Return the (X, Y) coordinate for the center point of the cell that contains the specified text.  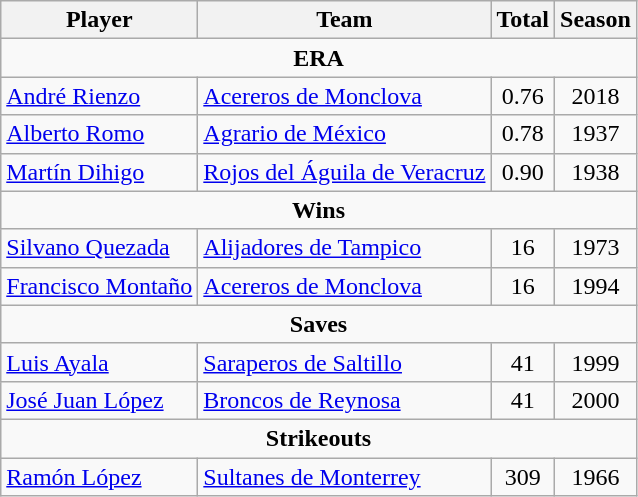
Total (523, 20)
Silvano Quezada (100, 248)
Ramón López (100, 477)
2018 (596, 96)
José Juan López (100, 400)
Alijadores de Tampico (344, 248)
Player (100, 20)
0.78 (523, 134)
André Rienzo (100, 96)
1938 (596, 172)
Saves (319, 324)
2000 (596, 400)
Rojos del Águila de Veracruz (344, 172)
0.90 (523, 172)
0.76 (523, 96)
Wins (319, 210)
1994 (596, 286)
Sultanes de Monterrey (344, 477)
1966 (596, 477)
Saraperos de Saltillo (344, 362)
Season (596, 20)
Strikeouts (319, 438)
Alberto Romo (100, 134)
Agrario de México (344, 134)
1937 (596, 134)
ERA (319, 58)
Broncos de Reynosa (344, 400)
Team (344, 20)
Martín Dihigo (100, 172)
Francisco Montaño (100, 286)
Luis Ayala (100, 362)
1999 (596, 362)
1973 (596, 248)
309 (523, 477)
